Output the (X, Y) coordinate of the center of the cell containing the given text.  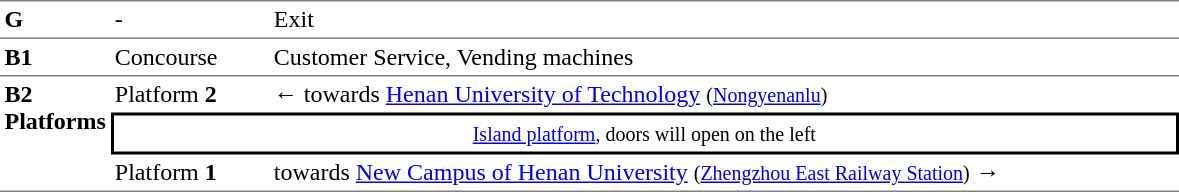
Platform 2 (190, 94)
← towards Henan University of Technology (Nongyenanlu) (724, 94)
towards New Campus of Henan University (Zhengzhou East Railway Station) → (724, 173)
Exit (724, 19)
G (55, 19)
Customer Service, Vending machines (724, 58)
- (190, 19)
B2Platforms (55, 134)
B1 (55, 58)
Concourse (190, 58)
Platform 1 (190, 173)
Island platform, doors will open on the left (644, 133)
